Determine the (X, Y) coordinate at the center of the cell enclosing the given text.  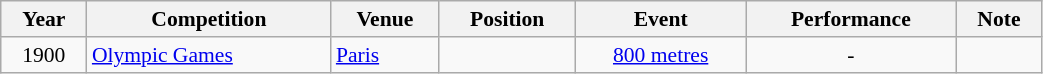
Paris (385, 55)
Event (660, 19)
Note (999, 19)
800 metres (660, 55)
Venue (385, 19)
- (851, 55)
Year (44, 19)
1900 (44, 55)
Position (507, 19)
Olympic Games (209, 55)
Performance (851, 19)
Competition (209, 19)
